From the cell containing the given text, extract its center point as [x, y] coordinate. 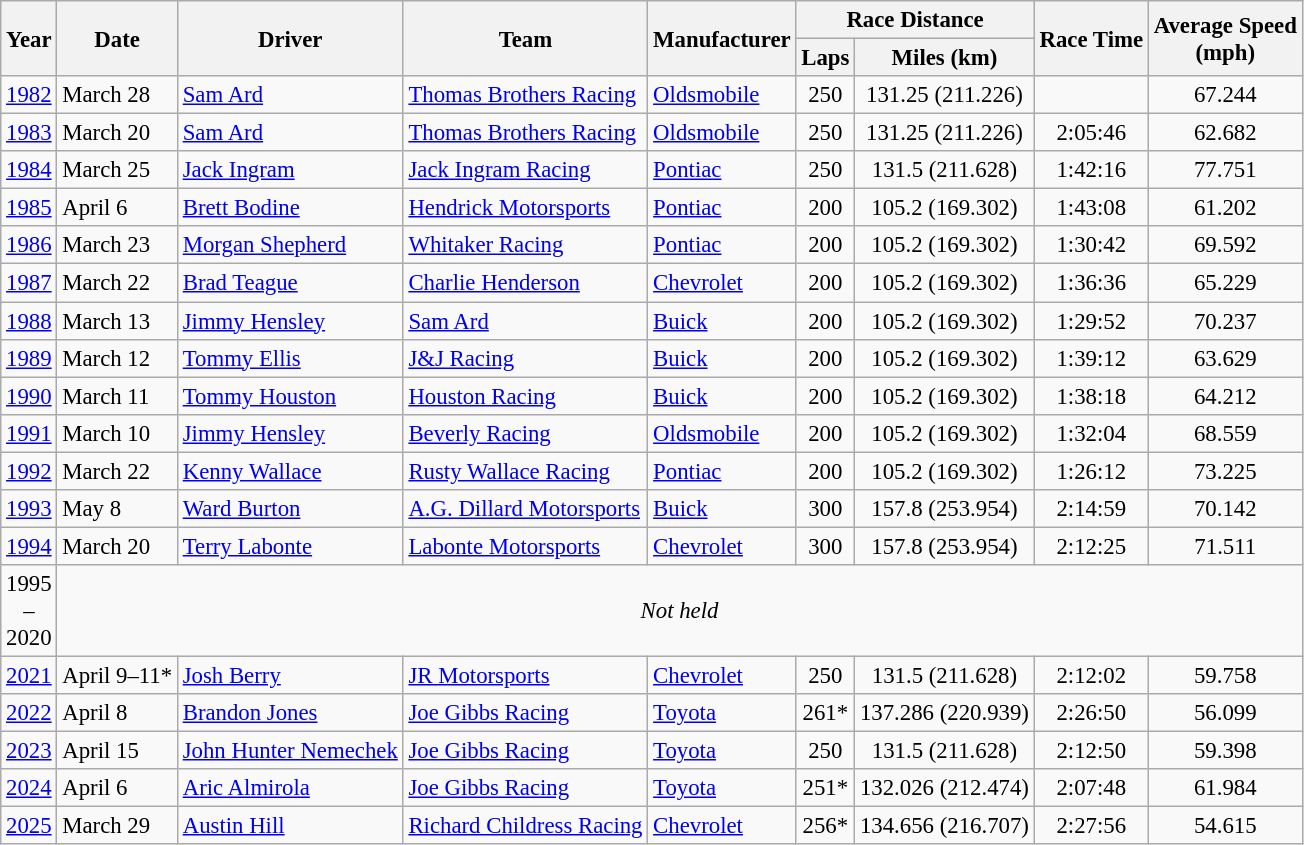
Terry Labonte [290, 546]
Kenny Wallace [290, 471]
Charlie Henderson [526, 283]
2:27:56 [1091, 826]
Race Time [1091, 38]
Date [117, 38]
2021 [29, 675]
137.286 (220.939) [945, 713]
Hendrick Motorsports [526, 208]
1:39:12 [1091, 358]
March 12 [117, 358]
73.225 [1225, 471]
March 10 [117, 433]
2022 [29, 713]
Driver [290, 38]
256* [826, 826]
1992 [29, 471]
Houston Racing [526, 396]
2:14:59 [1091, 509]
A.G. Dillard Motorsports [526, 509]
71.511 [1225, 546]
61.984 [1225, 788]
John Hunter Nemechek [290, 751]
2024 [29, 788]
1:42:16 [1091, 170]
March 23 [117, 245]
70.237 [1225, 321]
54.615 [1225, 826]
1990 [29, 396]
251* [826, 788]
1987 [29, 283]
261* [826, 713]
Miles (km) [945, 58]
Average Speed(mph) [1225, 38]
63.629 [1225, 358]
2:12:25 [1091, 546]
1983 [29, 133]
Tommy Houston [290, 396]
2:05:46 [1091, 133]
Brad Teague [290, 283]
Race Distance [915, 20]
March 28 [117, 95]
1:29:52 [1091, 321]
61.202 [1225, 208]
64.212 [1225, 396]
1:36:36 [1091, 283]
1982 [29, 95]
1985 [29, 208]
65.229 [1225, 283]
1:43:08 [1091, 208]
1989 [29, 358]
2:26:50 [1091, 713]
Aric Almirola [290, 788]
1984 [29, 170]
Brandon Jones [290, 713]
Whitaker Racing [526, 245]
Manufacturer [722, 38]
March 25 [117, 170]
J&J Racing [526, 358]
Brett Bodine [290, 208]
2:12:50 [1091, 751]
April 15 [117, 751]
1994 [29, 546]
Austin Hill [290, 826]
2:12:02 [1091, 675]
2:07:48 [1091, 788]
67.244 [1225, 95]
1991 [29, 433]
JR Motorsports [526, 675]
1:26:12 [1091, 471]
Jack Ingram Racing [526, 170]
Josh Berry [290, 675]
Not held [680, 611]
134.656 (216.707) [945, 826]
59.758 [1225, 675]
62.682 [1225, 133]
69.592 [1225, 245]
Laps [826, 58]
March 13 [117, 321]
March 11 [117, 396]
2023 [29, 751]
Rusty Wallace Racing [526, 471]
70.142 [1225, 509]
1:30:42 [1091, 245]
132.026 (212.474) [945, 788]
1:32:04 [1091, 433]
1993 [29, 509]
68.559 [1225, 433]
March 29 [117, 826]
1995–2020 [29, 611]
56.099 [1225, 713]
Team [526, 38]
Beverly Racing [526, 433]
Morgan Shepherd [290, 245]
1988 [29, 321]
Jack Ingram [290, 170]
Richard Childress Racing [526, 826]
Year [29, 38]
Ward Burton [290, 509]
Tommy Ellis [290, 358]
1986 [29, 245]
Labonte Motorsports [526, 546]
May 8 [117, 509]
April 8 [117, 713]
2025 [29, 826]
1:38:18 [1091, 396]
59.398 [1225, 751]
April 9–11* [117, 675]
77.751 [1225, 170]
